Output the (X, Y) coordinate of the center of the cell containing the given text.  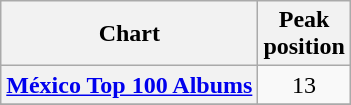
13 (304, 85)
Chart (130, 34)
México Top 100 Albums (130, 85)
Peakposition (304, 34)
